Detect which cell encompasses the target text, then output its [X, Y] center coordinate. 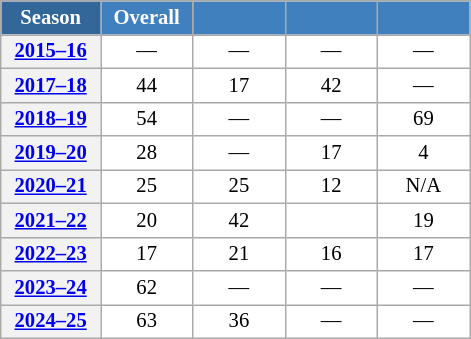
2020–21 [51, 186]
Season [51, 17]
N/A [423, 186]
21 [239, 254]
69 [423, 119]
4 [423, 153]
36 [239, 321]
2021–22 [51, 220]
2018–19 [51, 119]
2022–23 [51, 254]
63 [146, 321]
2019–20 [51, 153]
28 [146, 153]
2017–18 [51, 85]
2015–16 [51, 51]
Overall [146, 17]
16 [331, 254]
54 [146, 119]
2023–24 [51, 287]
44 [146, 85]
2024–25 [51, 321]
62 [146, 287]
20 [146, 220]
12 [331, 186]
19 [423, 220]
